Pinpoint the cell where the given text exists, returning its [x, y] midpoint coordinate. 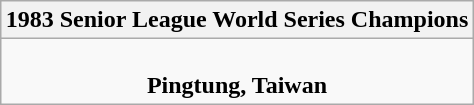
1983 Senior League World Series Champions [237, 20]
Pingtung, Taiwan [237, 72]
